Output the (x, y) coordinate of the center of the cell containing the given text.  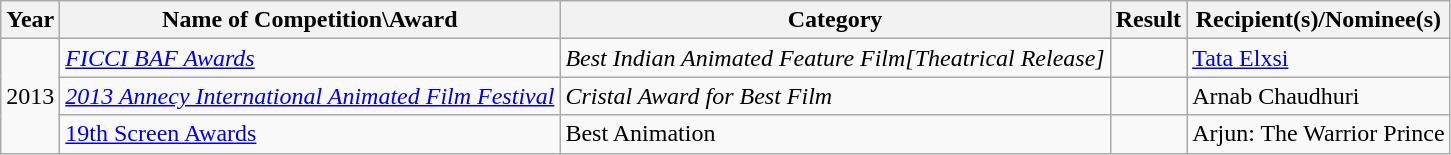
FICCI BAF Awards (310, 58)
Arjun: The Warrior Prince (1319, 134)
Best Animation (835, 134)
Recipient(s)/Nominee(s) (1319, 20)
19th Screen Awards (310, 134)
Best Indian Animated Feature Film[Theatrical Release] (835, 58)
Category (835, 20)
2013 (30, 96)
Result (1148, 20)
Arnab Chaudhuri (1319, 96)
Tata Elxsi (1319, 58)
Year (30, 20)
Cristal Award for Best Film (835, 96)
2013 Annecy International Animated Film Festival (310, 96)
Name of Competition\Award (310, 20)
